Locate the cell with the specified text and output its (X, Y) center coordinate. 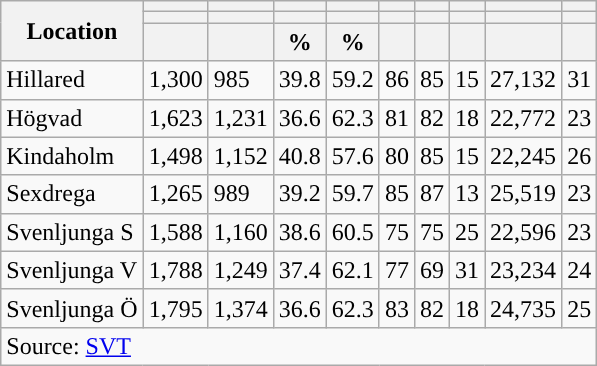
81 (396, 118)
1,265 (176, 194)
Svenljunga Ö (72, 308)
60.5 (352, 232)
Sexdrega (72, 194)
62.1 (352, 270)
80 (396, 156)
39.8 (300, 80)
989 (240, 194)
1,160 (240, 232)
1,498 (176, 156)
Högvad (72, 118)
22,772 (524, 118)
Svenljunga S (72, 232)
13 (468, 194)
1,588 (176, 232)
Svenljunga V (72, 270)
87 (432, 194)
57.6 (352, 156)
1,795 (176, 308)
985 (240, 80)
Kindaholm (72, 156)
38.6 (300, 232)
26 (580, 156)
1,152 (240, 156)
1,300 (176, 80)
83 (396, 308)
37.4 (300, 270)
24 (580, 270)
22,596 (524, 232)
59.2 (352, 80)
22,245 (524, 156)
1,788 (176, 270)
1,231 (240, 118)
77 (396, 270)
Source: SVT (299, 346)
24,735 (524, 308)
86 (396, 80)
25,519 (524, 194)
23,234 (524, 270)
Location (72, 31)
40.8 (300, 156)
1,374 (240, 308)
1,249 (240, 270)
59.7 (352, 194)
Hillared (72, 80)
27,132 (524, 80)
1,623 (176, 118)
69 (432, 270)
39.2 (300, 194)
